Scan for the cell matching the given text and deliver its [x, y] coordinate at center. 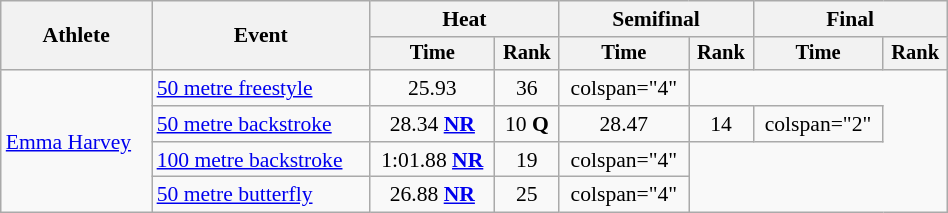
50 metre butterfly [261, 195]
25.93 [432, 88]
1:01.88 NR [432, 160]
Final [850, 19]
28.47 [624, 124]
25 [527, 195]
Event [261, 36]
19 [527, 160]
Semifinal [656, 19]
Emma Harvey [76, 141]
10 Q [527, 124]
36 [527, 88]
50 metre backstroke [261, 124]
14 [721, 124]
28.34 NR [432, 124]
50 metre freestyle [261, 88]
Heat [464, 19]
26.88 NR [432, 195]
Athlete [76, 36]
colspan="2" [818, 124]
100 metre backstroke [261, 160]
